Scan for the cell matching the given text and deliver its (x, y) coordinate at center. 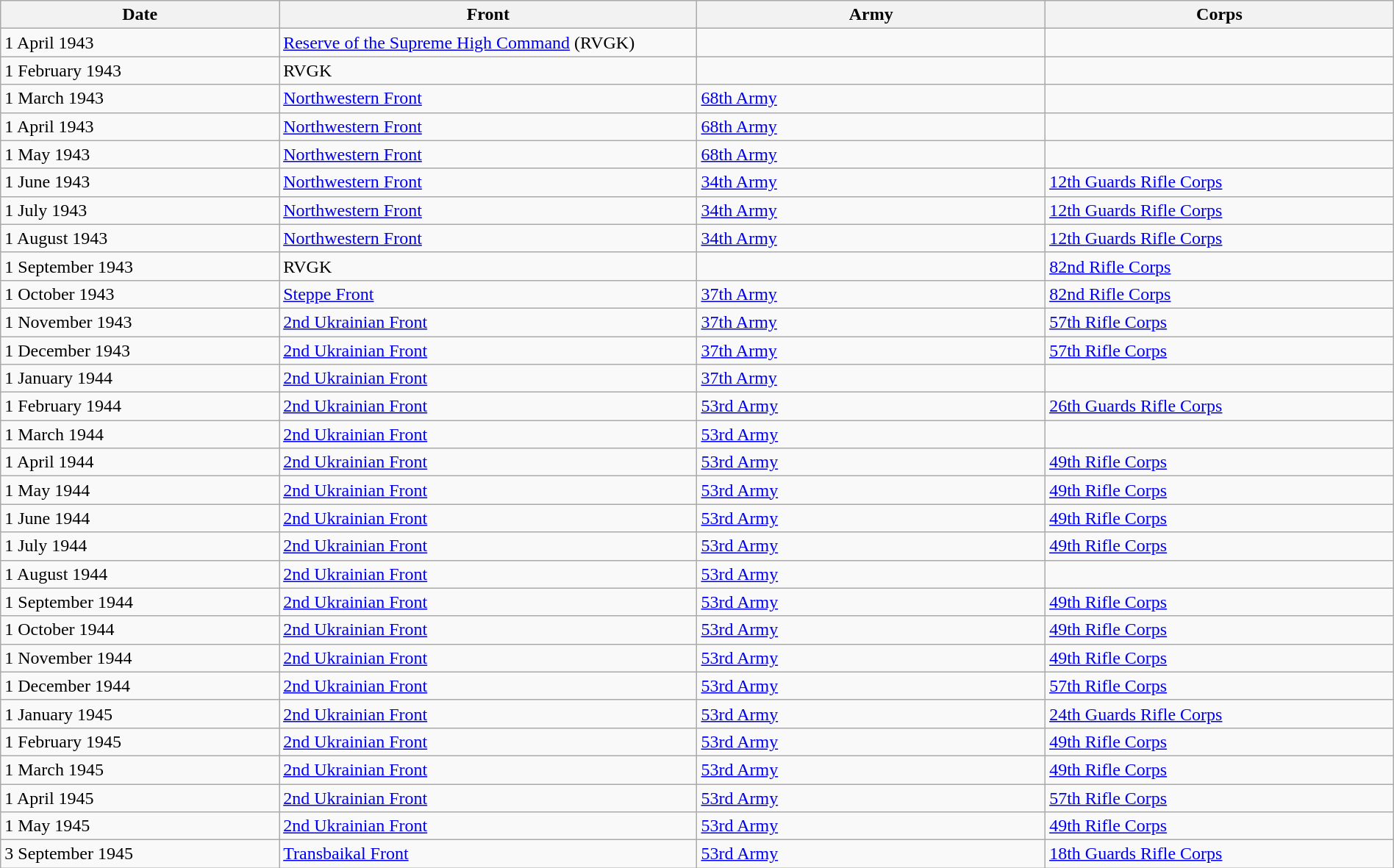
Reserve of the Supreme High Command (RVGK) (488, 43)
1 June 1943 (140, 182)
Front (488, 15)
1 February 1945 (140, 742)
1 May 1944 (140, 490)
1 April 1945 (140, 797)
1 December 1943 (140, 351)
1 November 1944 (140, 658)
1 January 1944 (140, 379)
Corps (1220, 15)
Transbaikal Front (488, 854)
1 September 1943 (140, 266)
1 September 1944 (140, 602)
26th Guards Rifle Corps (1220, 406)
1 April 1944 (140, 462)
1 February 1943 (140, 71)
1 July 1944 (140, 546)
1 May 1943 (140, 154)
1 January 1945 (140, 714)
1 June 1944 (140, 518)
1 March 1943 (140, 98)
1 February 1944 (140, 406)
1 December 1944 (140, 686)
18th Guards Rifle Corps (1220, 854)
1 November 1943 (140, 322)
1 March 1944 (140, 434)
Army (871, 15)
1 October 1944 (140, 630)
24th Guards Rifle Corps (1220, 714)
1 October 1943 (140, 294)
1 March 1945 (140, 770)
1 August 1944 (140, 574)
Date (140, 15)
1 August 1943 (140, 238)
3 September 1945 (140, 854)
1 July 1943 (140, 210)
1 May 1945 (140, 826)
Steppe Front (488, 294)
